Pinpoint the cell where the given text exists, returning its [X, Y] midpoint coordinate. 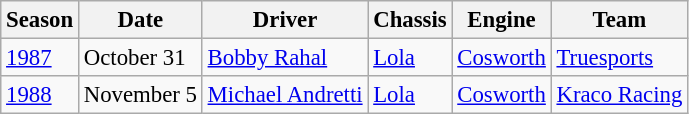
Date [140, 20]
1988 [40, 95]
Season [40, 20]
Engine [502, 20]
Truesports [619, 58]
Chassis [410, 20]
Driver [285, 20]
October 31 [140, 58]
Bobby Rahal [285, 58]
1987 [40, 58]
Team [619, 20]
Michael Andretti [285, 95]
November 5 [140, 95]
Kraco Racing [619, 95]
